Scan for the cell matching the given text and deliver its [x, y] coordinate at center. 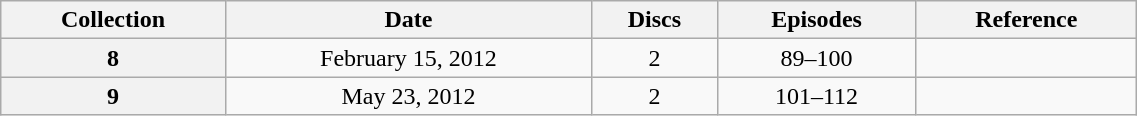
101–112 [816, 96]
February 15, 2012 [408, 58]
Date [408, 20]
May 23, 2012 [408, 96]
8 [114, 58]
9 [114, 96]
Reference [1026, 20]
Collection [114, 20]
Episodes [816, 20]
89–100 [816, 58]
Discs [655, 20]
